Detect which cell encompasses the target text, then output its (X, Y) center coordinate. 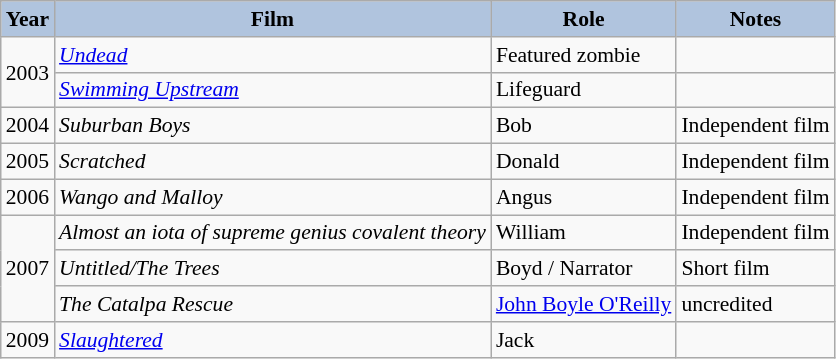
Undead (272, 55)
Slaughtered (272, 340)
Year (28, 19)
William (584, 233)
John Boyle O'Reilly (584, 304)
2004 (28, 126)
Wango and Malloy (272, 197)
2006 (28, 197)
Suburban Boys (272, 126)
Almost an iota of supreme genius covalent theory (272, 233)
uncredited (755, 304)
Jack (584, 340)
Angus (584, 197)
Boyd / Narrator (584, 269)
Short film (755, 269)
2005 (28, 162)
2003 (28, 72)
Featured zombie (584, 55)
The Catalpa Rescue (272, 304)
2009 (28, 340)
Film (272, 19)
Lifeguard (584, 90)
2007 (28, 268)
Swimming Upstream (272, 90)
Untitled/The Trees (272, 269)
Role (584, 19)
Scratched (272, 162)
Donald (584, 162)
Notes (755, 19)
Bob (584, 126)
